Return (x, y) of the center of cell containing provided text 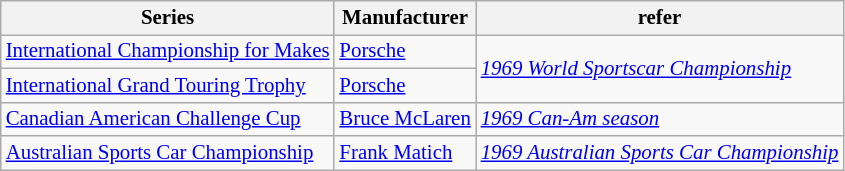
International Championship for Makes (168, 51)
Australian Sports Car Championship (168, 153)
Frank Matich (404, 153)
1969 Australian Sports Car Championship (660, 153)
Manufacturer (404, 18)
Series (168, 18)
1969 World Sportscar Championship (660, 68)
Canadian American Challenge Cup (168, 119)
Bruce McLaren (404, 119)
refer (660, 18)
International Grand Touring Trophy (168, 85)
1969 Can-Am season (660, 119)
